Identify which cell holds the provided text, then report its (X, Y) central coordinate. 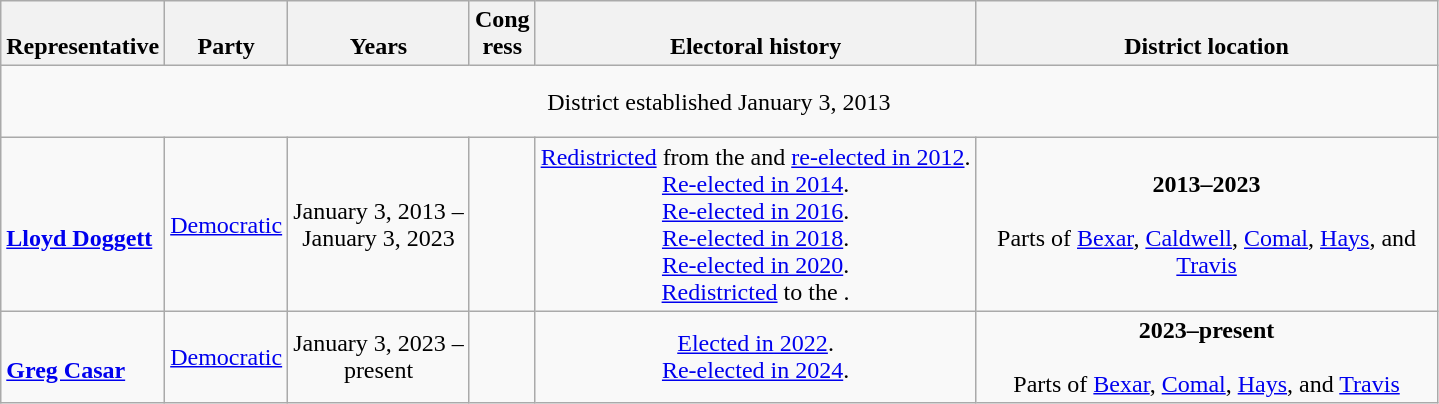
Electoral history (756, 34)
2023–presentParts of Bexar, Comal, Hays, and Travis (1206, 357)
District location (1206, 34)
January 3, 2023 –present (379, 357)
Greg Casar (83, 357)
District established January 3, 2013 (719, 102)
Representative (83, 34)
Congress (502, 34)
Years (379, 34)
January 3, 2013 –January 3, 2023 (379, 224)
2013–2023Parts of Bexar, Caldwell, Comal, Hays, and Travis (1206, 224)
Redistricted from the and re-elected in 2012.Re-elected in 2014.Re-elected in 2016.Re-elected in 2018.Re-elected in 2020.Redistricted to the . (756, 224)
Party (226, 34)
Elected in 2022.Re-elected in 2024. (756, 357)
Lloyd Doggett (83, 224)
